For the text-containing cell, return its midpoint in [x, y] coordinate format. 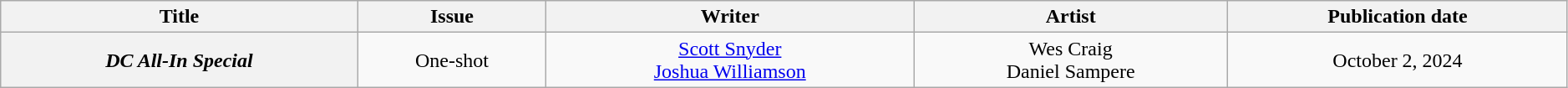
Artist [1071, 17]
Issue [452, 17]
Scott SnyderJoshua Williamson [730, 60]
October 2, 2024 [1398, 60]
Title [179, 17]
Writer [730, 17]
DC All-In Special [179, 60]
Wes CraigDaniel Sampere [1071, 60]
One-shot [452, 60]
Publication date [1398, 17]
